Scan for the cell matching the given text and deliver its (X, Y) coordinate at center. 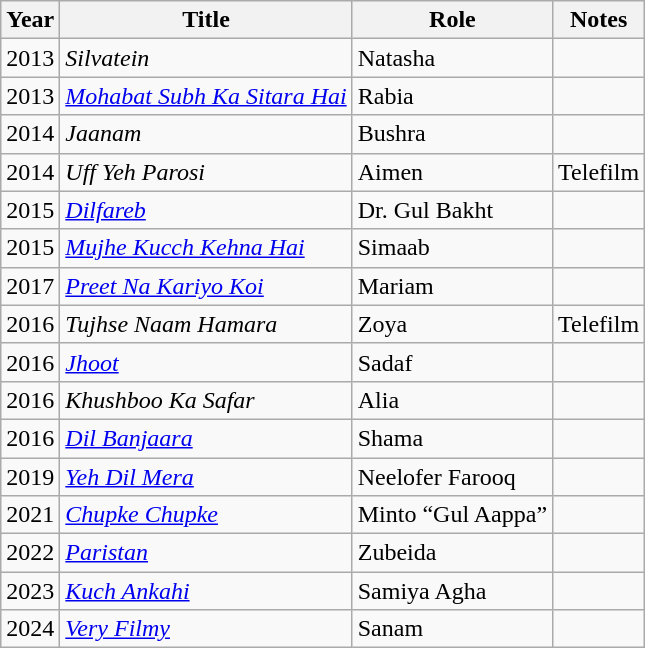
Notes (599, 20)
Mohabat Subh Ka Sitara Hai (206, 96)
Zubeida (452, 553)
Minto “Gul Aappa” (452, 515)
Dil Banjaara (206, 438)
Preet Na Kariyo Koi (206, 286)
Neelofer Farooq (452, 477)
Jaanam (206, 134)
Silvatein (206, 58)
Jhoot (206, 362)
Uff Yeh Parosi (206, 172)
Dr. Gul Bakht (452, 210)
Role (452, 20)
Mujhe Kucch Kehna Hai (206, 248)
Alia (452, 400)
Shama (452, 438)
Sanam (452, 629)
Year (30, 20)
Natasha (452, 58)
Simaab (452, 248)
Chupke Chupke (206, 515)
Zoya (452, 324)
Paristan (206, 553)
Yeh Dil Mera (206, 477)
Kuch Ankahi (206, 591)
2021 (30, 515)
2017 (30, 286)
Bushra (452, 134)
Tujhse Naam Hamara (206, 324)
Khushboo Ka Safar (206, 400)
2024 (30, 629)
Sadaf (452, 362)
Rabia (452, 96)
Mariam (452, 286)
2023 (30, 591)
Dilfareb (206, 210)
2022 (30, 553)
Samiya Agha (452, 591)
Title (206, 20)
2019 (30, 477)
Aimen (452, 172)
Very Filmy (206, 629)
